Locate the cell with the specified text and output its [X, Y] center coordinate. 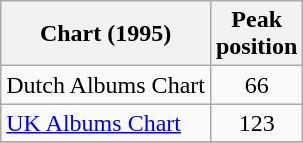
66 [256, 85]
UK Albums Chart [106, 123]
Dutch Albums Chart [106, 85]
Chart (1995) [106, 34]
123 [256, 123]
Peakposition [256, 34]
